Detect which cell encompasses the target text, then output its [X, Y] center coordinate. 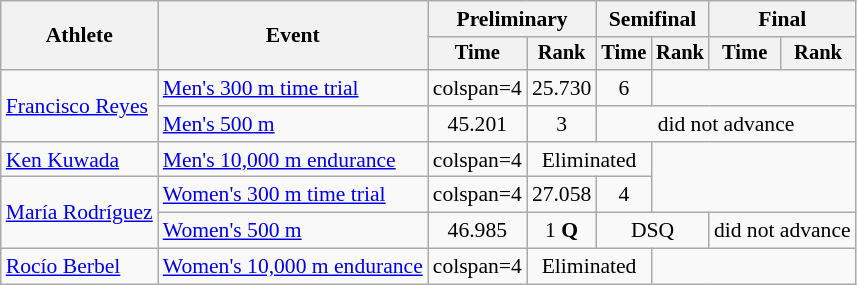
Men's 10,000 m endurance [293, 160]
Men's 500 m [293, 124]
Women's 300 m time trial [293, 195]
Event [293, 36]
Athlete [80, 36]
46.985 [478, 231]
25.730 [562, 88]
María Rodríguez [80, 212]
DSQ [652, 231]
4 [624, 195]
Preliminary [512, 19]
3 [562, 124]
6 [624, 88]
Men's 300 m time trial [293, 88]
Women's 10,000 m endurance [293, 267]
Ken Kuwada [80, 160]
1 Q [562, 231]
27.058 [562, 195]
Final [782, 19]
Women's 500 m [293, 231]
Semifinal [652, 19]
Rocío Berbel [80, 267]
Francisco Reyes [80, 106]
45.201 [478, 124]
